Scan for the cell matching the given text and deliver its [x, y] coordinate at center. 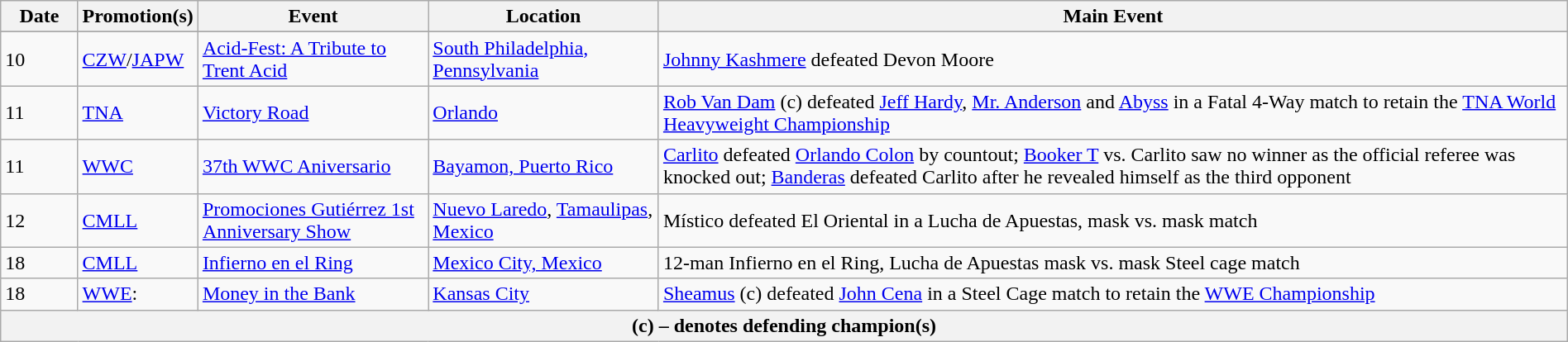
Rob Van Dam (c) defeated Jeff Hardy, Mr. Anderson and Abyss in a Fatal 4-Way match to retain the TNA World Heavyweight Championship [1113, 112]
Sheamus (c) defeated John Cena in a Steel Cage match to retain the WWE Championship [1113, 294]
Victory Road [313, 112]
South Philadelphia, Pennsylvania [544, 59]
CZW/JAPW [137, 59]
Místico defeated El Oriental in a Lucha de Apuestas, mask vs. mask match [1113, 220]
12-man Infierno en el Ring, Lucha de Apuestas mask vs. mask Steel cage match [1113, 263]
Date [40, 17]
10 [40, 59]
Kansas City [544, 294]
Mexico City, Mexico [544, 263]
(c) – denotes defending champion(s) [784, 325]
Orlando [544, 112]
Johnny Kashmere defeated Devon Moore [1113, 59]
Main Event [1113, 17]
Event [313, 17]
TNA [137, 112]
Infierno en el Ring [313, 263]
Promociones Gutiérrez 1st Anniversary Show [313, 220]
WWE: [137, 294]
37th WWC Aniversario [313, 167]
12 [40, 220]
Bayamon, Puerto Rico [544, 167]
WWC [137, 167]
Acid-Fest: A Tribute to Trent Acid [313, 59]
Money in the Bank [313, 294]
Location [544, 17]
Promotion(s) [137, 17]
Nuevo Laredo, Tamaulipas, Mexico [544, 220]
